From the cell containing the given text, extract its center point as [x, y] coordinate. 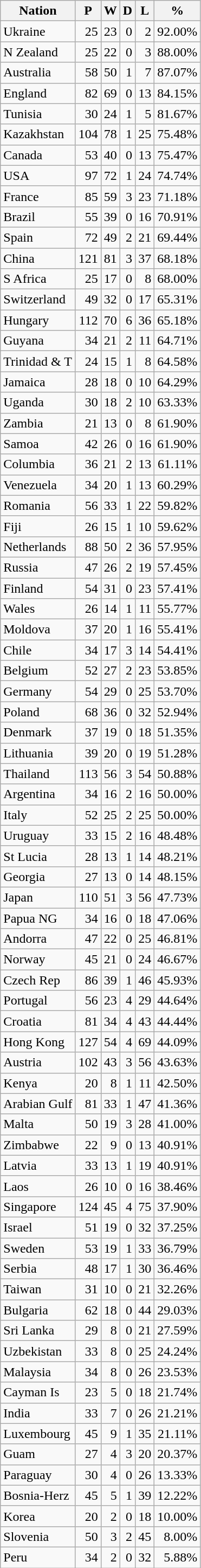
113 [88, 774]
47.06% [178, 918]
44.09% [178, 1042]
88 [88, 547]
21.21% [178, 1413]
India [38, 1413]
75.48% [178, 134]
Fiji [38, 526]
50.88% [178, 774]
71.18% [178, 196]
Malaysia [38, 1372]
5.88% [178, 1557]
75.47% [178, 155]
48.48% [178, 835]
81.67% [178, 114]
78 [111, 134]
46.67% [178, 960]
60.29% [178, 485]
Thailand [38, 774]
Laos [38, 1186]
China [38, 258]
L [145, 11]
Croatia [38, 1021]
Lithuania [38, 753]
37.25% [178, 1227]
40 [111, 155]
55.41% [178, 630]
13.33% [178, 1475]
59.62% [178, 526]
68.18% [178, 258]
Portugal [38, 1001]
Poland [38, 712]
42.50% [178, 1083]
70.91% [178, 217]
41.36% [178, 1104]
54.41% [178, 650]
Korea [38, 1516]
46.81% [178, 939]
Tunisia [38, 114]
Austria [38, 1062]
France [38, 196]
Zambia [38, 423]
70 [111, 320]
110 [88, 897]
121 [88, 258]
63.33% [178, 403]
48 [88, 1269]
Denmark [38, 733]
102 [88, 1062]
Georgia [38, 877]
Latvia [38, 1165]
46 [145, 980]
38.46% [178, 1186]
Wales [38, 609]
Uzbekistan [38, 1351]
65.31% [178, 300]
Singapore [38, 1207]
52.94% [178, 712]
127 [88, 1042]
44.44% [178, 1021]
42 [88, 444]
Papua NG [38, 918]
62 [88, 1310]
England [38, 93]
24.24% [178, 1351]
32.26% [178, 1290]
53.85% [178, 671]
51.35% [178, 733]
74.74% [178, 176]
Bulgaria [38, 1310]
55.77% [178, 609]
88.00% [178, 52]
12.22% [178, 1495]
59.82% [178, 506]
44 [145, 1310]
48.15% [178, 877]
27.59% [178, 1331]
Hungary [38, 320]
87.07% [178, 73]
124 [88, 1207]
10.00% [178, 1516]
Luxembourg [38, 1434]
Uganda [38, 403]
92.00% [178, 31]
Norway [38, 960]
Finland [38, 588]
65.18% [178, 320]
Moldova [38, 630]
68.00% [178, 279]
Kenya [38, 1083]
104 [88, 134]
Columbia [38, 464]
6 [127, 320]
Argentina [38, 794]
Andorra [38, 939]
Romania [38, 506]
21.11% [178, 1434]
Sweden [38, 1248]
68 [88, 712]
Samoa [38, 444]
Guam [38, 1454]
64.71% [178, 341]
57.45% [178, 567]
Venezuela [38, 485]
Israel [38, 1227]
97 [88, 176]
Taiwan [38, 1290]
Serbia [38, 1269]
Uruguay [38, 835]
86 [88, 980]
Trinidad & T [38, 361]
Arabian Gulf [38, 1104]
58 [88, 73]
Kazakhstan [38, 134]
51.28% [178, 753]
Sri Lanka [38, 1331]
44.64% [178, 1001]
Canada [38, 155]
69.44% [178, 237]
Malta [38, 1124]
Chile [38, 650]
Hong Kong [38, 1042]
USA [38, 176]
48.21% [178, 856]
S Africa [38, 279]
Ukraine [38, 31]
Switzerland [38, 300]
Slovenia [38, 1537]
D [127, 11]
57.95% [178, 547]
8.00% [178, 1537]
41.00% [178, 1124]
Zimbabwe [38, 1145]
Jamaica [38, 382]
W [111, 11]
61.11% [178, 464]
Netherlands [38, 547]
Paraguay [38, 1475]
21.74% [178, 1392]
36.79% [178, 1248]
64.58% [178, 361]
Belgium [38, 671]
Japan [38, 897]
35 [145, 1434]
45.93% [178, 980]
55 [88, 217]
75 [145, 1207]
37.90% [178, 1207]
Guyana [38, 341]
Bosnia-Herz [38, 1495]
Peru [38, 1557]
Czech Rep [38, 980]
36.46% [178, 1269]
Nation [38, 11]
85 [88, 196]
N Zealand [38, 52]
84.15% [178, 93]
112 [88, 320]
59 [111, 196]
Brazil [38, 217]
P [88, 11]
Cayman Is [38, 1392]
64.29% [178, 382]
43.63% [178, 1062]
20.37% [178, 1454]
Italy [38, 815]
Australia [38, 73]
Spain [38, 237]
53.70% [178, 691]
82 [88, 93]
St Lucia [38, 856]
% [178, 11]
47.73% [178, 897]
Russia [38, 567]
23.53% [178, 1372]
57.41% [178, 588]
29.03% [178, 1310]
Germany [38, 691]
